Provide the (x, y) coordinate of the cell's center where the given text is located.  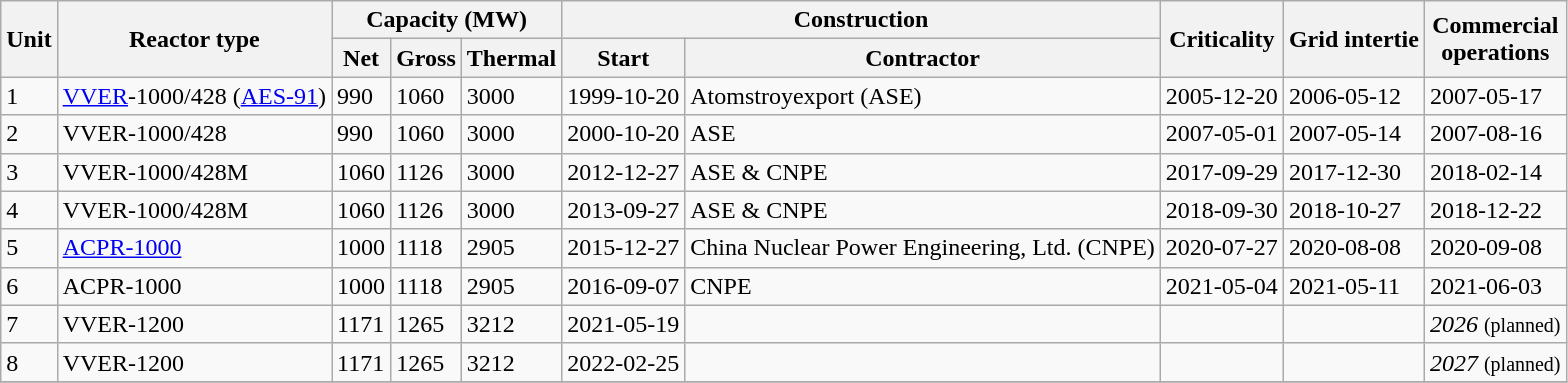
2020-09-08 (1495, 248)
2007-05-01 (1222, 134)
3 (29, 172)
Gross (426, 58)
Reactor type (194, 39)
2021-05-19 (624, 324)
2018-10-27 (1354, 210)
CNPE (923, 286)
Contractor (923, 58)
2015-12-27 (624, 248)
2000-10-20 (624, 134)
2021-05-04 (1222, 286)
2013-09-27 (624, 210)
2007-05-17 (1495, 96)
Unit (29, 39)
VVER-1000/428 (AES-91) (194, 96)
2021-05-11 (1354, 286)
2006-05-12 (1354, 96)
Start (624, 58)
2017-09-29 (1222, 172)
5 (29, 248)
Grid intertie (1354, 39)
2 (29, 134)
2007-05-14 (1354, 134)
2018-02-14 (1495, 172)
Criticality (1222, 39)
6 (29, 286)
Net (362, 58)
4 (29, 210)
2005-12-20 (1222, 96)
Commercialoperations (1495, 39)
ASE (923, 134)
Construction (862, 20)
1 (29, 96)
2020-08-08 (1354, 248)
2017-12-30 (1354, 172)
VVER-1000/428 (194, 134)
Capacity (MW) (447, 20)
2016-09-07 (624, 286)
2007-08-16 (1495, 134)
2026 (planned) (1495, 324)
1999-10-20 (624, 96)
2018-09-30 (1222, 210)
2012-12-27 (624, 172)
2021-06-03 (1495, 286)
2027 (planned) (1495, 362)
China Nuclear Power Engineering, Ltd. (CNPE) (923, 248)
8 (29, 362)
2020-07-27 (1222, 248)
Atomstroyexport (ASE) (923, 96)
2022-02-25 (624, 362)
7 (29, 324)
Thermal (511, 58)
2018-12-22 (1495, 210)
